From the cell containing the given text, extract its center point as (x, y) coordinate. 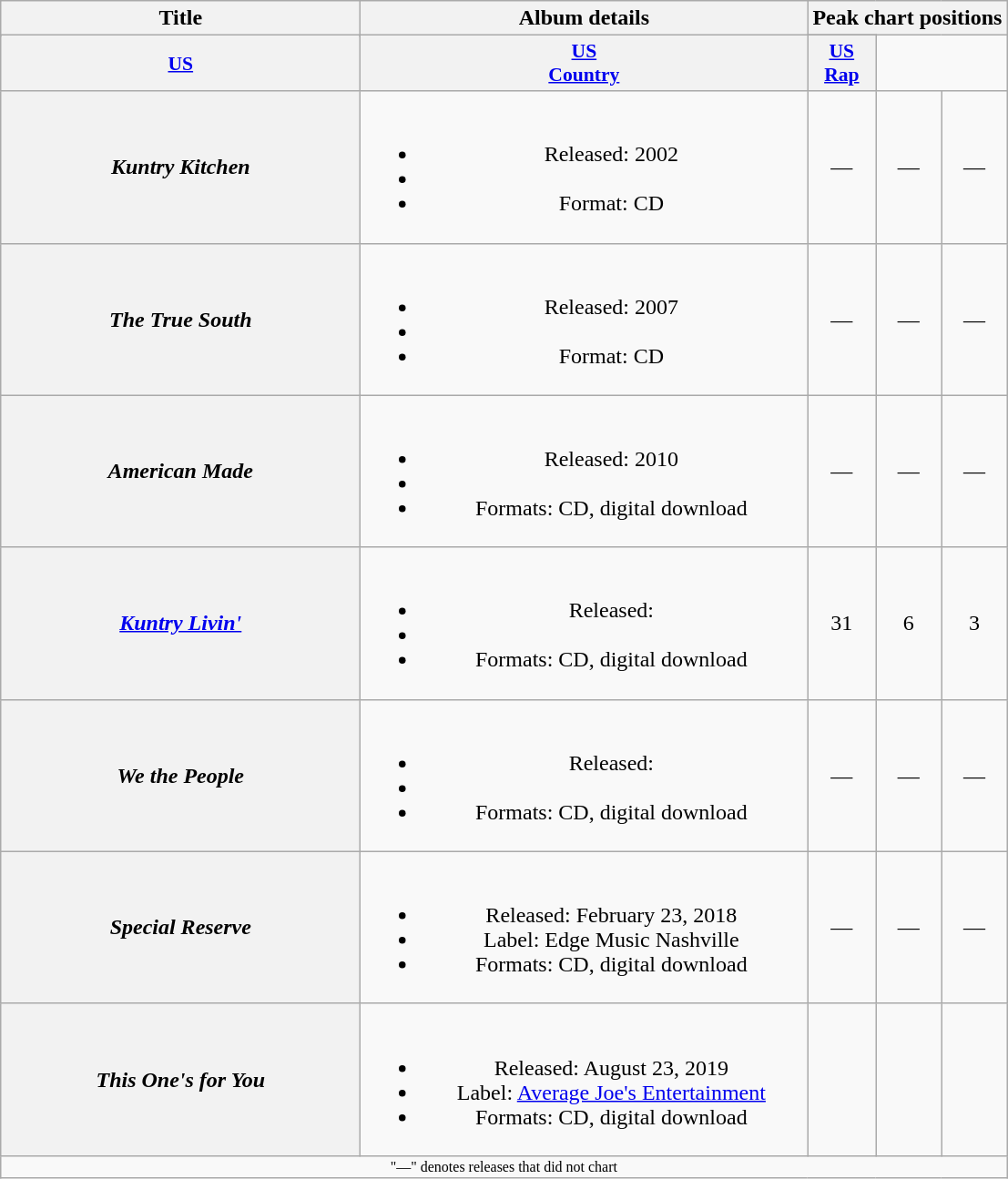
"—" denotes releases that did not chart (504, 1166)
Released: 2002Format: CD (585, 168)
3 (974, 623)
31 (841, 623)
This One's for You (180, 1080)
US (180, 64)
6 (909, 623)
Released: 2007Format: CD (585, 319)
Released: August 23, 2019Label: Average Joe's EntertainmentFormats: CD, digital download (585, 1080)
American Made (180, 472)
Kuntry Kitchen (180, 168)
Album details (585, 18)
Title (180, 18)
Released: 2010Formats: CD, digital download (585, 472)
The True South (180, 319)
We the People (180, 776)
Special Reserve (180, 927)
USCountry (585, 64)
Released: February 23, 2018Label: Edge Music NashvilleFormats: CD, digital download (585, 927)
Kuntry Livin' (180, 623)
Peak chart positions (907, 18)
USRap (841, 64)
